For the text-containing cell, return its midpoint in [x, y] coordinate format. 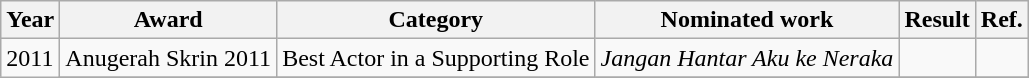
Nominated work [747, 20]
Category [436, 20]
Award [168, 20]
Result [937, 20]
Year [30, 20]
Best Actor in a Supporting Role [436, 58]
Anugerah Skrin 2011 [168, 58]
Ref. [1002, 20]
Jangan Hantar Aku ke Neraka [747, 58]
2011 [30, 58]
